For the text-containing cell, return its midpoint in [X, Y] coordinate format. 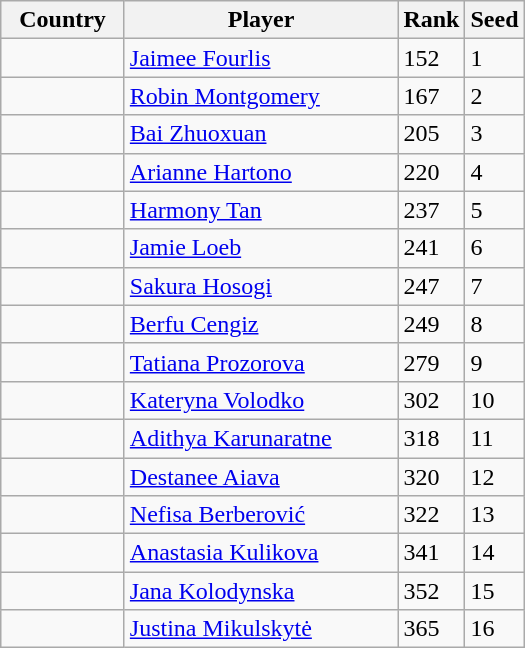
322 [432, 515]
1 [494, 58]
Destanee Aiava [261, 477]
167 [432, 96]
7 [494, 286]
5 [494, 210]
9 [494, 362]
Jana Kolodynska [261, 591]
247 [432, 286]
6 [494, 248]
279 [432, 362]
Country [63, 20]
205 [432, 134]
Justina Mikulskytė [261, 629]
Adithya Karunaratne [261, 438]
Kateryna Volodko [261, 400]
14 [494, 553]
249 [432, 324]
10 [494, 400]
Jamie Loeb [261, 248]
Nefisa Berberović [261, 515]
2 [494, 96]
Seed [494, 20]
320 [432, 477]
352 [432, 591]
Robin Montgomery [261, 96]
Berfu Cengiz [261, 324]
241 [432, 248]
318 [432, 438]
220 [432, 172]
Anastasia Kulikova [261, 553]
Player [261, 20]
152 [432, 58]
Harmony Tan [261, 210]
12 [494, 477]
237 [432, 210]
15 [494, 591]
3 [494, 134]
Jaimee Fourlis [261, 58]
Tatiana Prozorova [261, 362]
Bai Zhuoxuan [261, 134]
Arianne Hartono [261, 172]
Sakura Hosogi [261, 286]
365 [432, 629]
4 [494, 172]
8 [494, 324]
341 [432, 553]
16 [494, 629]
13 [494, 515]
11 [494, 438]
302 [432, 400]
Rank [432, 20]
